From the cell containing the given text, extract its center point as (X, Y) coordinate. 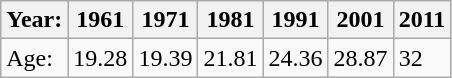
32 (422, 58)
1971 (166, 20)
2011 (422, 20)
24.36 (296, 58)
1991 (296, 20)
1981 (230, 20)
Age: (34, 58)
2001 (360, 20)
1961 (100, 20)
19.39 (166, 58)
21.81 (230, 58)
19.28 (100, 58)
Year: (34, 20)
28.87 (360, 58)
